Detect which cell encompasses the target text, then output its (x, y) center coordinate. 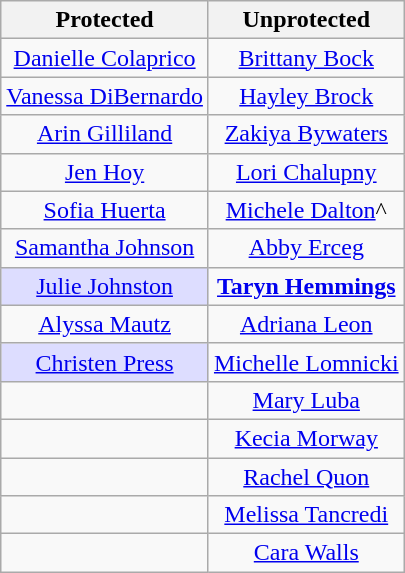
Vanessa DiBernardo (105, 96)
Michelle Lomnicki (306, 362)
Julie Johnston (105, 286)
Danielle Colaprico (105, 58)
Christen Press (105, 362)
Melissa Tancredi (306, 515)
Zakiya Bywaters (306, 134)
Rachel Quon (306, 477)
Michele Dalton^ (306, 210)
Abby Erceg (306, 248)
Mary Luba (306, 400)
Protected (105, 20)
Kecia Morway (306, 438)
Taryn Hemmings (306, 286)
Samantha Johnson (105, 248)
Sofia Huerta (105, 210)
Adriana Leon (306, 324)
Brittany Bock (306, 58)
Lori Chalupny (306, 172)
Arin Gilliland (105, 134)
Alyssa Mautz (105, 324)
Unprotected (306, 20)
Jen Hoy (105, 172)
Hayley Brock (306, 96)
Cara Walls (306, 553)
